Detect which cell encompasses the target text, then output its [X, Y] center coordinate. 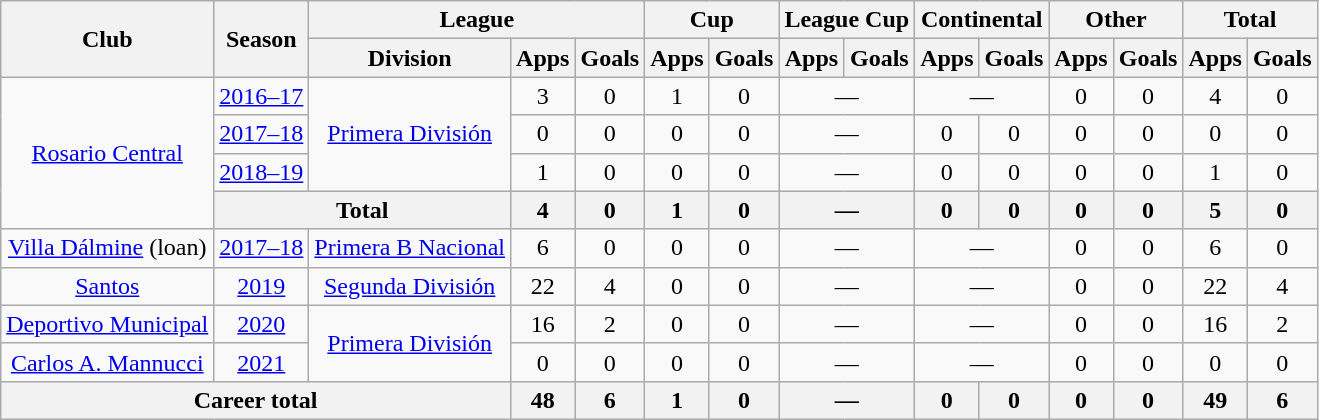
49 [1215, 400]
Santos [108, 286]
Continental [982, 20]
48 [543, 400]
2020 [262, 324]
League Cup [847, 20]
Segunda División [410, 286]
2021 [262, 362]
Deportivo Municipal [108, 324]
Rosario Central [108, 153]
Division [410, 58]
3 [543, 96]
Primera B Nacional [410, 248]
Villa Dálmine (loan) [108, 248]
2016–17 [262, 96]
2018–19 [262, 172]
Other [1116, 20]
2019 [262, 286]
League [477, 20]
5 [1215, 210]
Club [108, 39]
Career total [256, 400]
Cup [712, 20]
Season [262, 39]
Carlos A. Mannucci [108, 362]
